Pinpoint the cell where the given text exists, returning its (X, Y) midpoint coordinate. 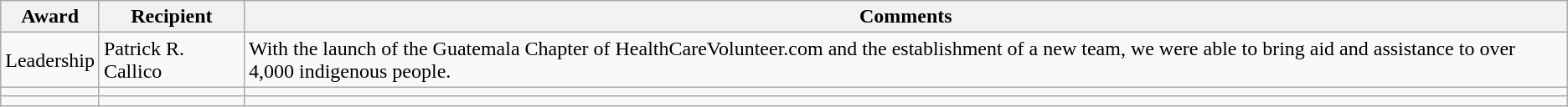
Award (50, 17)
Comments (905, 17)
Leadership (50, 60)
Patrick R. Callico (171, 60)
Recipient (171, 17)
